Extract the [X, Y] coordinate from the center of the cell holding the provided text.  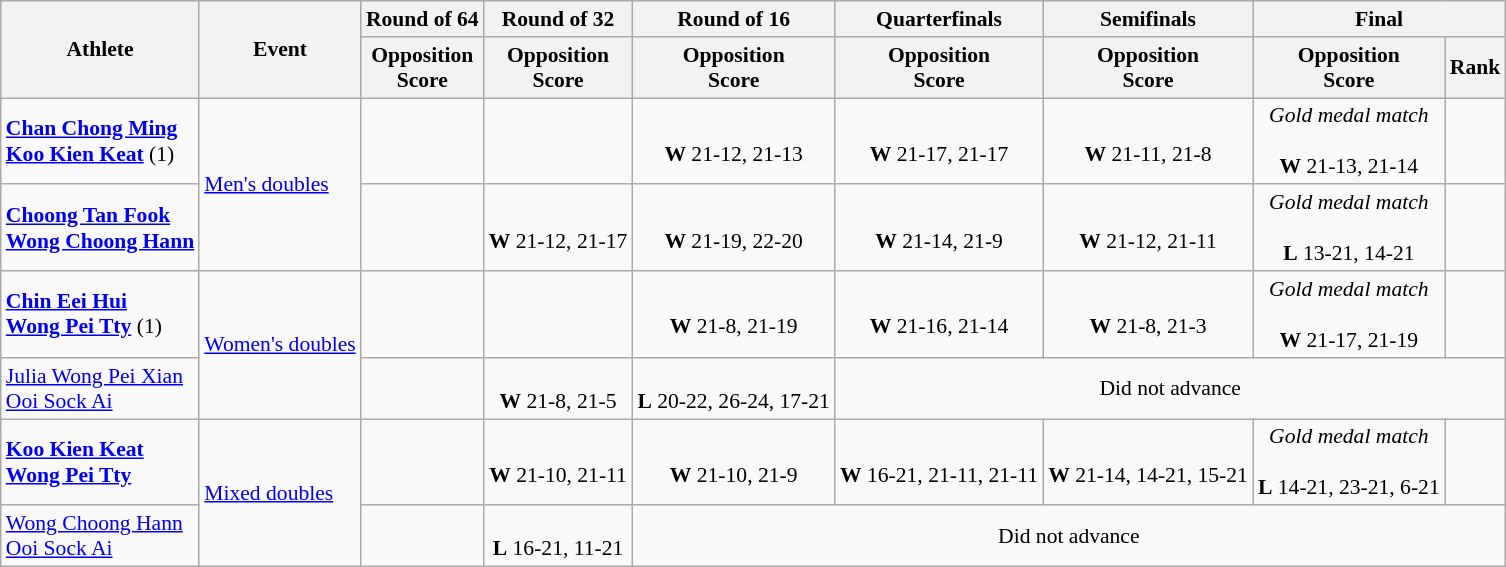
Quarterfinals [939, 19]
Women's doubles [280, 345]
Event [280, 50]
Chan Chong MingKoo Kien Keat (1) [100, 142]
W 21-8, 21-5 [558, 388]
Gold medal matchW 21-17, 21-19 [1349, 314]
W 21-19, 22-20 [734, 228]
Koo Kien KeatWong Pei Tty [100, 462]
Men's doubles [280, 184]
Mixed doubles [280, 493]
W 16-21, 21-11, 21-11 [939, 462]
Semifinals [1148, 19]
W 21-8, 21-3 [1148, 314]
W 21-11, 21-8 [1148, 142]
Chin Eei HuiWong Pei Tty (1) [100, 314]
W 21-17, 21-17 [939, 142]
W 21-10, 21-9 [734, 462]
Round of 16 [734, 19]
L 20-22, 26-24, 17-21 [734, 388]
W 21-8, 21-19 [734, 314]
Athlete [100, 50]
Rank [1476, 68]
Round of 32 [558, 19]
Gold medal matchL 13-21, 14-21 [1349, 228]
Julia Wong Pei XianOoi Sock Ai [100, 388]
Round of 64 [422, 19]
Choong Tan FookWong Choong Hann [100, 228]
Gold medal matchW 21-13, 21-14 [1349, 142]
W 21-14, 14-21, 15-21 [1148, 462]
W 21-12, 21-17 [558, 228]
L 16-21, 11-21 [558, 536]
W 21-12, 21-13 [734, 142]
Wong Choong HannOoi Sock Ai [100, 536]
W 21-16, 21-14 [939, 314]
Gold medal matchL 14-21, 23-21, 6-21 [1349, 462]
W 21-10, 21-11 [558, 462]
W 21-12, 21-11 [1148, 228]
Final [1379, 19]
W 21-14, 21-9 [939, 228]
